Identify which cell holds the provided text, then report its [x, y] central coordinate. 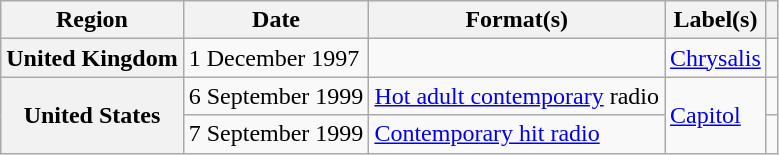
6 September 1999 [276, 96]
Date [276, 20]
United States [92, 115]
Chrysalis [716, 58]
Hot adult contemporary radio [517, 96]
Format(s) [517, 20]
Contemporary hit radio [517, 134]
1 December 1997 [276, 58]
7 September 1999 [276, 134]
Region [92, 20]
Label(s) [716, 20]
United Kingdom [92, 58]
Capitol [716, 115]
